Pinpoint the cell where the given text exists, returning its (x, y) midpoint coordinate. 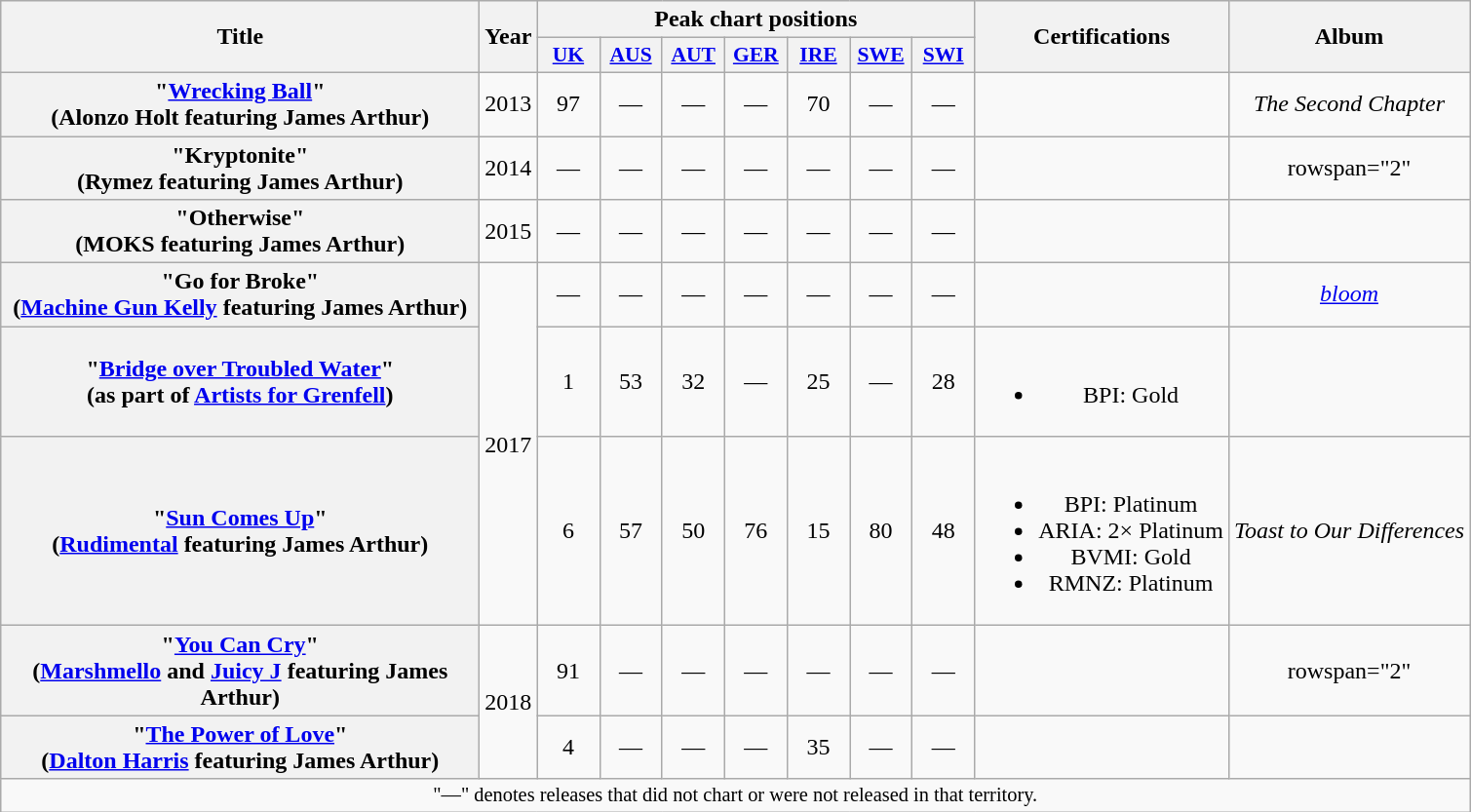
80 (881, 531)
The Second Chapter (1349, 103)
UK (568, 56)
AUT (693, 56)
"Bridge over Troubled Water"(as part of Artists for Grenfell) (240, 382)
AUS (631, 56)
Year (509, 37)
91 (568, 671)
SWI (944, 56)
Certifications (1102, 37)
6 (568, 531)
53 (631, 382)
2013 (509, 103)
48 (944, 531)
"—" denotes releases that did not chart or were not released in that territory. (735, 795)
"Go for Broke"(Machine Gun Kelly featuring James Arthur) (240, 294)
"Wrecking Ball"(Alonzo Holt featuring James Arthur) (240, 103)
35 (818, 747)
bloom (1349, 294)
28 (944, 382)
IRE (818, 56)
50 (693, 531)
"You Can Cry"(Marshmello and Juicy J featuring James Arthur) (240, 671)
1 (568, 382)
2018 (509, 702)
Toast to Our Differences (1349, 531)
"Otherwise"(MOKS featuring James Arthur) (240, 232)
2017 (509, 445)
76 (755, 531)
BPI: PlatinumARIA: 2× PlatinumBVMI: GoldRMNZ: Platinum (1102, 531)
GER (755, 56)
Title (240, 37)
32 (693, 382)
Album (1349, 37)
Peak chart positions (756, 19)
25 (818, 382)
2015 (509, 232)
57 (631, 531)
15 (818, 531)
70 (818, 103)
BPI: Gold (1102, 382)
"Sun Comes Up"(Rudimental featuring James Arthur) (240, 531)
SWE (881, 56)
"Kryptonite"(Rymez featuring James Arthur) (240, 168)
2014 (509, 168)
97 (568, 103)
"The Power of Love"(Dalton Harris featuring James Arthur) (240, 747)
4 (568, 747)
